Identify which cell holds the provided text, then report its [X, Y] central coordinate. 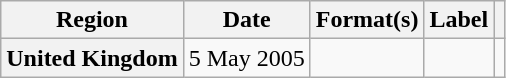
Label [459, 20]
Format(s) [367, 20]
Region [92, 20]
Date [246, 20]
United Kingdom [92, 58]
5 May 2005 [246, 58]
